Locate the cell with the specified text and output its (x, y) center coordinate. 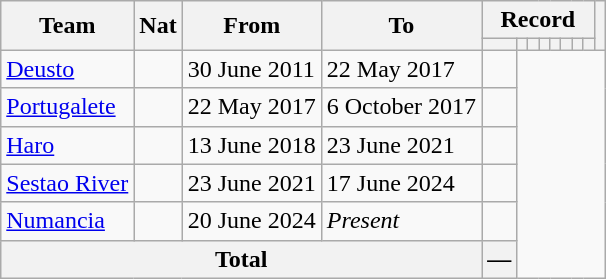
Numancia (68, 221)
Deusto (68, 69)
6 October 2017 (401, 107)
Nat (158, 26)
From (252, 26)
Sestao River (68, 183)
— (500, 259)
17 June 2024 (401, 183)
Team (68, 26)
Haro (68, 145)
13 June 2018 (252, 145)
20 June 2024 (252, 221)
Present (401, 221)
Total (242, 259)
To (401, 26)
30 June 2011 (252, 69)
Record (538, 20)
Portugalete (68, 107)
